Capture the cell that displays the provided text and extract its [X, Y] central coordinate. 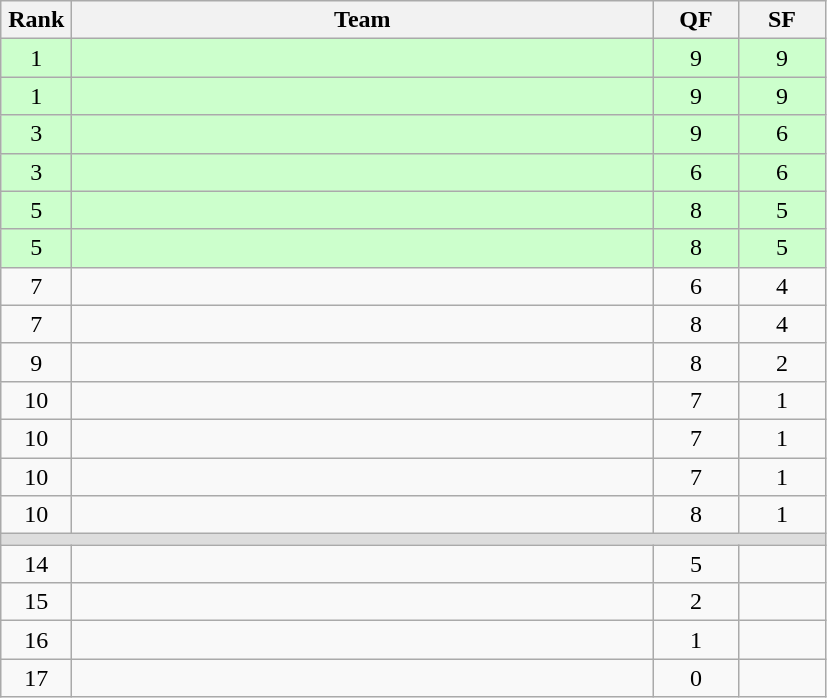
SF [782, 20]
Rank [36, 20]
17 [36, 678]
14 [36, 564]
Team [362, 20]
QF [696, 20]
15 [36, 602]
0 [696, 678]
16 [36, 640]
